Locate the cell with the specified text and output its [X, Y] center coordinate. 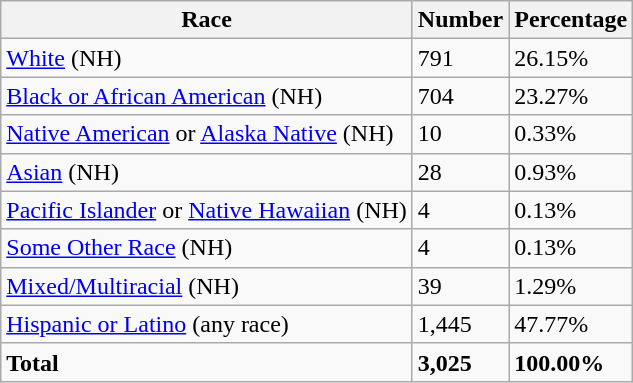
0.33% [571, 134]
Total [207, 362]
1,445 [460, 324]
White (NH) [207, 58]
Black or African American (NH) [207, 96]
Native American or Alaska Native (NH) [207, 134]
Mixed/Multiracial (NH) [207, 286]
39 [460, 286]
100.00% [571, 362]
Number [460, 20]
28 [460, 172]
704 [460, 96]
26.15% [571, 58]
Hispanic or Latino (any race) [207, 324]
Race [207, 20]
0.93% [571, 172]
Pacific Islander or Native Hawaiian (NH) [207, 210]
791 [460, 58]
1.29% [571, 286]
Asian (NH) [207, 172]
Some Other Race (NH) [207, 248]
3,025 [460, 362]
47.77% [571, 324]
Percentage [571, 20]
23.27% [571, 96]
10 [460, 134]
